Detect which cell encompasses the target text, then output its [X, Y] center coordinate. 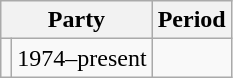
Party [76, 20]
Period [192, 20]
1974–present [82, 58]
